Return [x, y] of the center of cell containing provided text 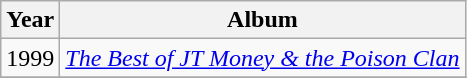
Album [262, 20]
Year [30, 20]
The Best of JT Money & the Poison Clan [262, 58]
1999 [30, 58]
